Output the [x, y] coordinate of the center of the cell containing the given text.  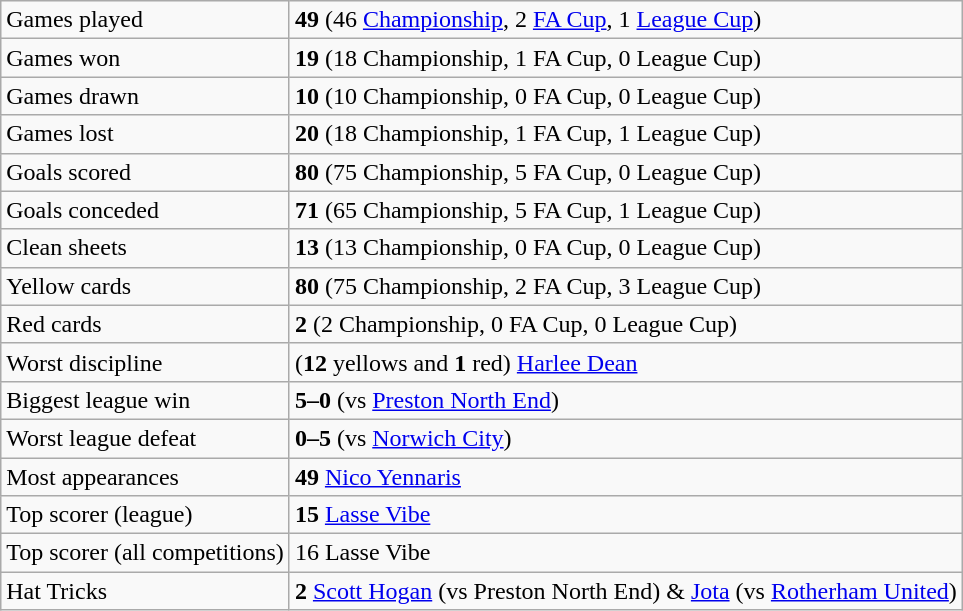
Most appearances [146, 477]
Top scorer (all competitions) [146, 553]
19 (18 Championship, 1 FA Cup, 0 League Cup) [626, 58]
80 (75 Championship, 2 FA Cup, 3 League Cup) [626, 286]
2 (2 Championship, 0 FA Cup, 0 League Cup) [626, 324]
Games played [146, 20]
13 (13 Championship, 0 FA Cup, 0 League Cup) [626, 248]
Goals scored [146, 172]
15 Lasse Vibe [626, 515]
Red cards [146, 324]
Goals conceded [146, 210]
80 (75 Championship, 5 FA Cup, 0 League Cup) [626, 172]
49 Nico Yennaris [626, 477]
5–0 (vs Preston North End) [626, 400]
49 (46 Championship, 2 FA Cup, 1 League Cup) [626, 20]
71 (65 Championship, 5 FA Cup, 1 League Cup) [626, 210]
Yellow cards [146, 286]
Worst league defeat [146, 438]
Games lost [146, 134]
10 (10 Championship, 0 FA Cup, 0 League Cup) [626, 96]
Top scorer (league) [146, 515]
20 (18 Championship, 1 FA Cup, 1 League Cup) [626, 134]
0–5 (vs Norwich City) [626, 438]
Clean sheets [146, 248]
2 Scott Hogan (vs Preston North End) & Jota (vs Rotherham United) [626, 591]
Games won [146, 58]
Biggest league win [146, 400]
Games drawn [146, 96]
Worst discipline [146, 362]
16 Lasse Vibe [626, 553]
(12 yellows and 1 red) Harlee Dean [626, 362]
Hat Tricks [146, 591]
